Provide the (x, y) coordinate of the cell's center where the given text is located.  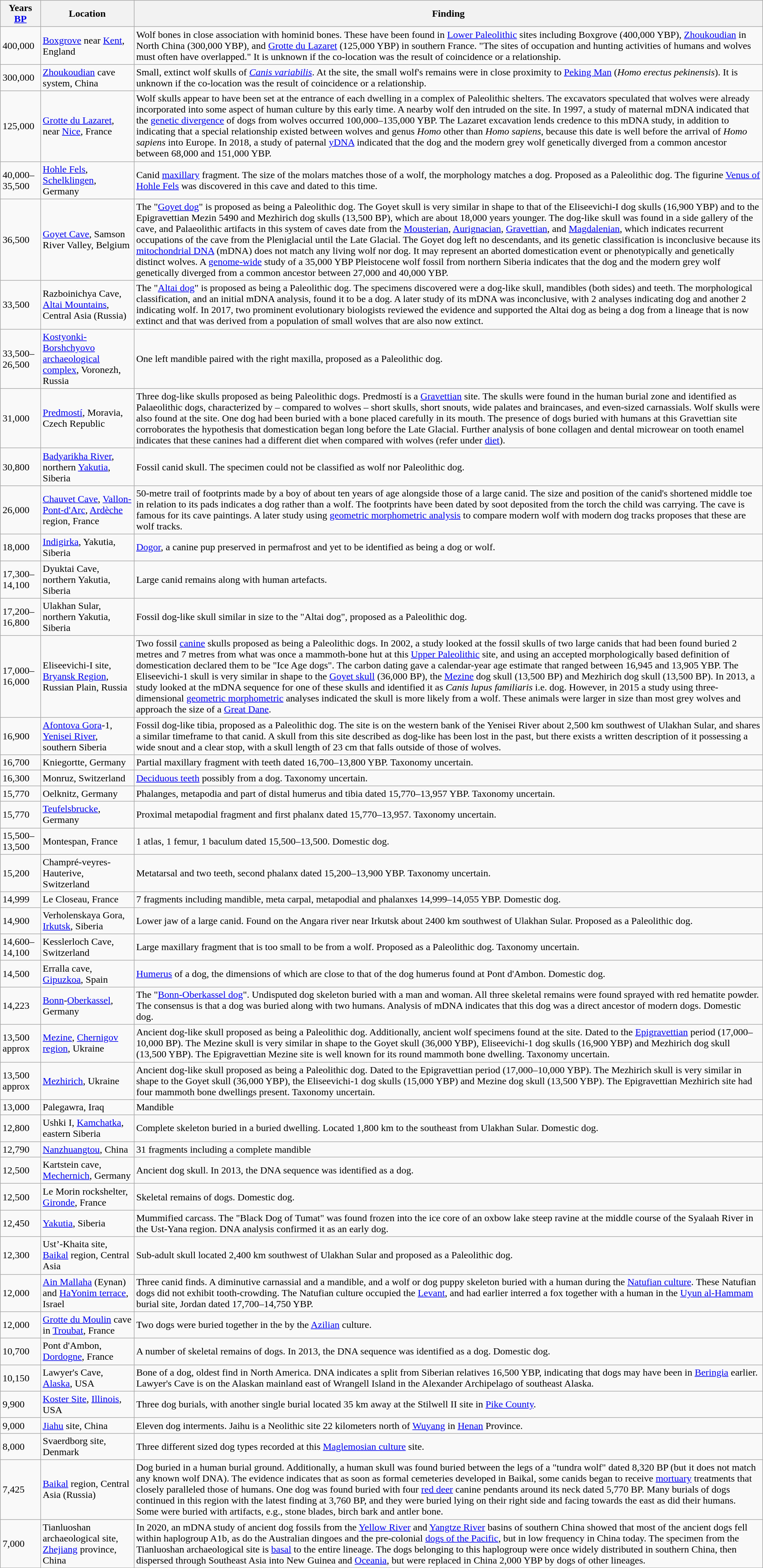
Kniegortte, Germany (87, 763)
Zhoukoudian cave system, China (87, 77)
14,999 (20, 900)
Jiahu site, China (87, 1425)
125,000 (20, 126)
Finding (448, 14)
7,000 (20, 1544)
16,700 (20, 763)
Indigirka, Yakutia, Siberia (87, 547)
Eliseevichi-I site, Bryansk Region, Russian Plain, Russia (87, 677)
Sub-adult skull located 2,400 km southwest of Ulakhan Sular and proposed as a Paleolithic dog. (448, 1255)
30,800 (20, 467)
36,500 (20, 240)
Grotte du Moulin cave in Troubat, France (87, 1325)
Large maxillary fragment that is too small to be from a wolf. Proposed as a Paleolithic dog. Taxonomy uncertain. (448, 947)
Afontova Gora-1, Yenisei River, southern Siberia (87, 736)
17,200–16,800 (20, 617)
18,000 (20, 547)
Erralla cave, Gipuzkoa, Spain (87, 973)
13,000 (20, 1107)
Complete skeleton buried in a buried dwelling. Located 1,800 km to the southeast from Ulakhan Sular. Domestic dog. (448, 1128)
Two dogs were buried together in the by the Azilian culture. (448, 1325)
Verholenskaya Gora, Irkutsk, Siberia (87, 920)
Teufelsbrucke, Germany (87, 814)
10,150 (20, 1378)
Hohle Fels, Schelklingen, Germany (87, 180)
Three different sized dog types recorded at this Maglemosian culture site. (448, 1446)
Le Closeau, France (87, 900)
7 fragments including mandible, meta carpal, metapodial and phalanxes 14,999–14,055 YBP. Domestic dog. (448, 900)
Location (87, 14)
9,900 (20, 1405)
31 fragments including a complete mandible (448, 1149)
Champré-veyres-Hauterive, Switzerland (87, 873)
26,000 (20, 509)
Kostyonki-Borshchyovo archaeological complex, Voronezh, Russia (87, 359)
Fossil canid skull. The specimen could not be classified as wolf nor Paleolithic dog. (448, 467)
16,900 (20, 736)
Mezine, Chernigov region, Ukraine (87, 1043)
Three dog burials, with another single burial located 35 km away at the Stilwell II site in Pike County. (448, 1405)
Lawyer's Cave, Alaska, USA (87, 1378)
Pont d'Ambon, Dordogne, France (87, 1352)
Nanzhuangtou, China (87, 1149)
17,000–16,000 (20, 677)
Dyuktai Cave, northern Yakutia, Siberia (87, 580)
Large canid remains along with human artefacts. (448, 580)
Partial maxillary fragment with teeth dated 16,700–13,800 YBP. Taxonomy uncertain. (448, 763)
8,000 (20, 1446)
Ulakhan Sular, northern Yakutia, Siberia (87, 617)
12,790 (20, 1149)
Svaerdborg site, Denmark (87, 1446)
Boxgrove near Kent, England (87, 46)
Baikal region, Central Asia (Russia) (87, 1489)
Ancient dog skull. In 2013, the DNA sequence was identified as a dog. (448, 1171)
Deciduous teeth possibly from a dog. Taxonomy uncertain. (448, 778)
Razboinichya Cave, Altai Mountains, Central Asia (Russia) (87, 305)
Monruz, Switzerland (87, 778)
Le Morin rockshelter, Gironde, France (87, 1197)
Eleven dog interments. Jaihu is a Neolithic site 22 kilometers north of Wuyang in Henan Province. (448, 1425)
Koster Site, Illinois, USA (87, 1405)
12,450 (20, 1224)
Ushki I, Kamchatka, eastern Siberia (87, 1128)
Bonn-Oberkassel, Germany (87, 1006)
Lower jaw of a large canid. Found on the Angara river near Irkutsk about 2400 km southwest of Ulakhan Sular. Proposed as a Paleolithic dog. (448, 920)
Proximal metapodial fragment and first phalanx dated 15,770–13,957. Taxonomy uncertain. (448, 814)
16,300 (20, 778)
15,500–13,500 (20, 841)
Palegawra, Iraq (87, 1107)
14,900 (20, 920)
Montespan, France (87, 841)
Yakutia, Siberia (87, 1224)
Fossil dog-like skull similar in size to the "Altai dog", proposed as a Paleolithic dog. (448, 617)
Oelknitz, Germany (87, 794)
33,500–26,500 (20, 359)
1 atlas, 1 femur, 1 baculum dated 15,500–13,500. Domestic dog. (448, 841)
40,000–35,500 (20, 180)
A number of skeletal remains of dogs. In 2013, the DNA sequence was identified as a dog. Domestic dog. (448, 1352)
14,600–14,100 (20, 947)
Humerus of a dog, the dimensions of which are close to that of the dog humerus found at Pont d'Ambon. Domestic dog. (448, 973)
Goyet Cave, Samson River Valley, Belgium (87, 240)
Phalanges, metapodia and part of distal humerus and tibia dated 15,770–13,957 YBP. Taxonomy uncertain. (448, 794)
9,000 (20, 1425)
Chauvet Cave, Vallon-Pont-d'Arc, Ardèche region, France (87, 509)
One left mandible paired with the right maxilla, proposed as a Paleolithic dog. (448, 359)
Ust’-Khaita site, Baikal region, Central Asia (87, 1255)
Badyarikha River, northern Yakutia, Siberia (87, 467)
14,500 (20, 973)
Ain Mallaha (Eynan) and HaYonim terrace, Israel (87, 1293)
7,425 (20, 1489)
10,700 (20, 1352)
400,000 (20, 46)
Dogor, a canine pup preserved in permafrost and yet to be identified as being a dog or wolf. (448, 547)
31,000 (20, 418)
17,300–14,100 (20, 580)
Kartstein cave, Mechernich, Germany (87, 1171)
Grotte du Lazaret, near Nice, France (87, 126)
300,000 (20, 77)
15,200 (20, 873)
Mandible (448, 1107)
12,800 (20, 1128)
Years BP (20, 14)
Skeletal remains of dogs. Domestic dog. (448, 1197)
14,223 (20, 1006)
33,500 (20, 305)
Kesslerloch Cave, Switzerland (87, 947)
Tianluoshan archaeological site, Zhejiang province, China (87, 1544)
Mezhirich, Ukraine (87, 1081)
Predmostí, Moravia, Czech Republic (87, 418)
Metatarsal and two teeth, second phalanx dated 15,200–13,900 YBP. Taxonomy uncertain. (448, 873)
12,300 (20, 1255)
